For the text-containing cell, return its midpoint in (X, Y) coordinate format. 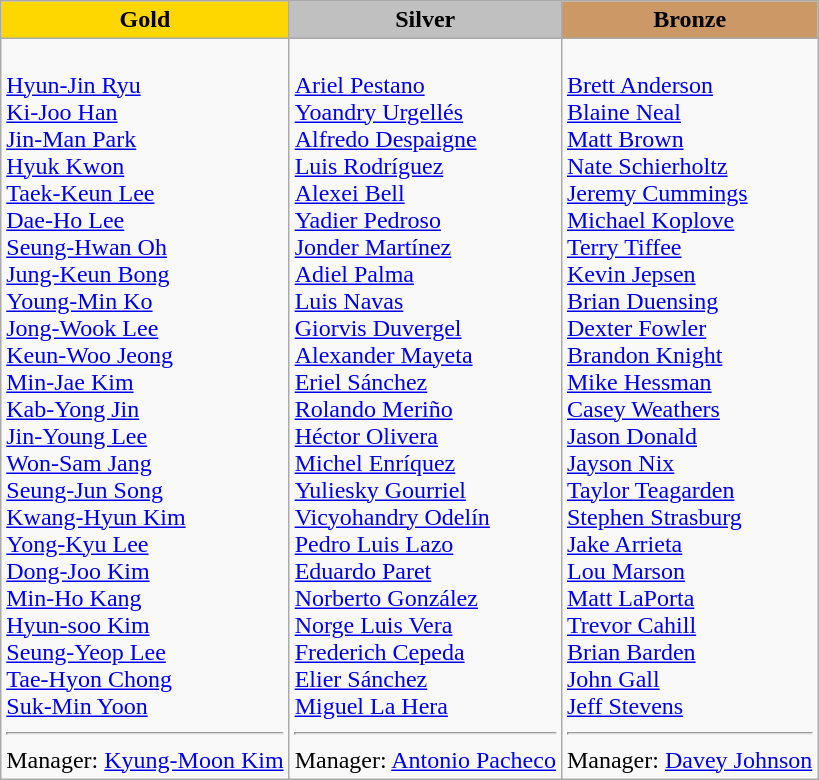
Silver (425, 20)
Gold (145, 20)
Bronze (689, 20)
